Return [x, y] of the center of cell containing provided text 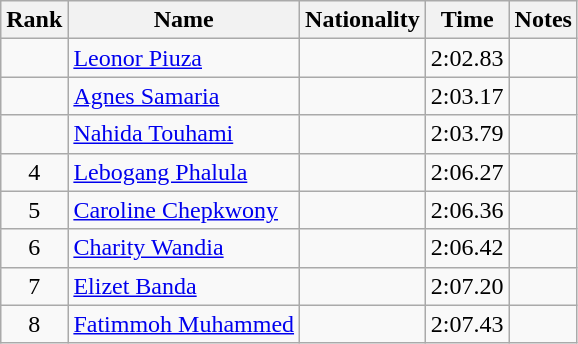
Charity Wandia [184, 248]
2:03.79 [467, 134]
Nahida Touhami [184, 134]
Agnes Samaria [184, 96]
Notes [543, 20]
2:06.42 [467, 248]
6 [34, 248]
Fatimmoh Muhammed [184, 324]
7 [34, 286]
2:02.83 [467, 58]
8 [34, 324]
2:07.20 [467, 286]
Time [467, 20]
Nationality [363, 20]
Leonor Piuza [184, 58]
2:03.17 [467, 96]
Caroline Chepkwony [184, 210]
Lebogang Phalula [184, 172]
Rank [34, 20]
2:06.36 [467, 210]
2:07.43 [467, 324]
4 [34, 172]
Name [184, 20]
Elizet Banda [184, 286]
2:06.27 [467, 172]
5 [34, 210]
